Identify which cell holds the provided text, then report its [x, y] central coordinate. 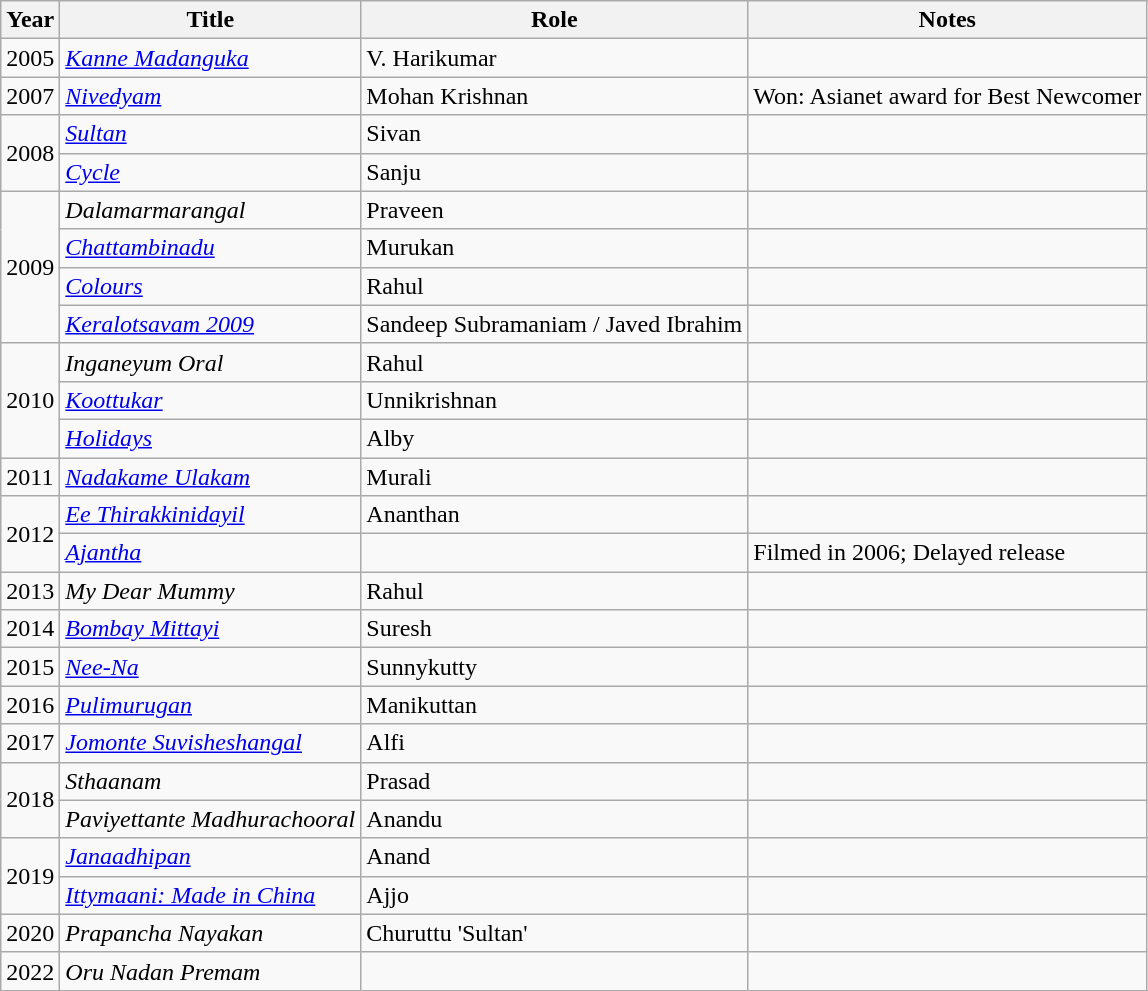
Inganeyum Oral [210, 362]
Notes [948, 20]
Suresh [554, 629]
2014 [30, 629]
Sultan [210, 134]
Anandu [554, 819]
Praveen [554, 210]
Nee-Na [210, 667]
Janaadhipan [210, 857]
Murukan [554, 248]
Prapancha Nayakan [210, 933]
Sthaanam [210, 781]
2008 [30, 153]
Title [210, 20]
Manikuttan [554, 705]
2020 [30, 933]
Ittymaani: Made in China [210, 895]
Ee Thirakkinidayil [210, 515]
Ananthan [554, 515]
2011 [30, 477]
Colours [210, 286]
Nivedyam [210, 96]
Jomonte Suvisheshangal [210, 743]
Keralotsavam 2009 [210, 324]
Cycle [210, 172]
Koottukar [210, 400]
Sanju [554, 172]
Sunnykutty [554, 667]
Role [554, 20]
Sivan [554, 134]
2022 [30, 971]
Holidays [210, 438]
Chattambinadu [210, 248]
Alfi [554, 743]
2018 [30, 800]
Kanne Madanguka [210, 58]
Alby [554, 438]
Ajjo [554, 895]
2007 [30, 96]
Prasad [554, 781]
2017 [30, 743]
Churuttu 'Sultan' [554, 933]
Dalamarmarangal [210, 210]
2005 [30, 58]
Won: Asianet award for Best Newcomer [948, 96]
2013 [30, 591]
Unnikrishnan [554, 400]
Paviyettante Madhurachooral [210, 819]
2015 [30, 667]
V. Harikumar [554, 58]
Nadakame Ulakam [210, 477]
Mohan Krishnan [554, 96]
2010 [30, 400]
Filmed in 2006; Delayed release [948, 553]
2019 [30, 876]
2016 [30, 705]
Pulimurugan [210, 705]
2012 [30, 534]
Ajantha [210, 553]
2009 [30, 267]
Murali [554, 477]
Anand [554, 857]
Oru Nadan Premam [210, 971]
My Dear Mummy [210, 591]
Year [30, 20]
Sandeep Subramaniam / Javed Ibrahim [554, 324]
Bombay Mittayi [210, 629]
